Search for the cell housing the specified text and yield its (x, y) center coordinate. 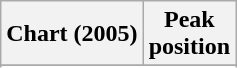
Chart (2005) (72, 34)
Peakposition (189, 34)
